Pinpoint the cell where the given text exists, returning its [X, Y] midpoint coordinate. 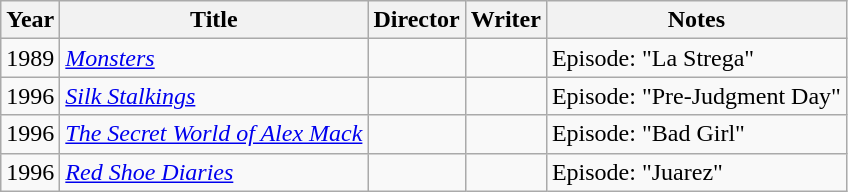
Notes [696, 20]
Episode: "La Strega" [696, 58]
Episode: "Juarez" [696, 172]
Episode: "Pre-Judgment Day" [696, 96]
Director [416, 20]
Monsters [214, 58]
Episode: "Bad Girl" [696, 134]
1989 [30, 58]
Red Shoe Diaries [214, 172]
Writer [506, 20]
Title [214, 20]
Silk Stalkings [214, 96]
The Secret World of Alex Mack [214, 134]
Year [30, 20]
